Search for the cell housing the specified text and yield its [X, Y] center coordinate. 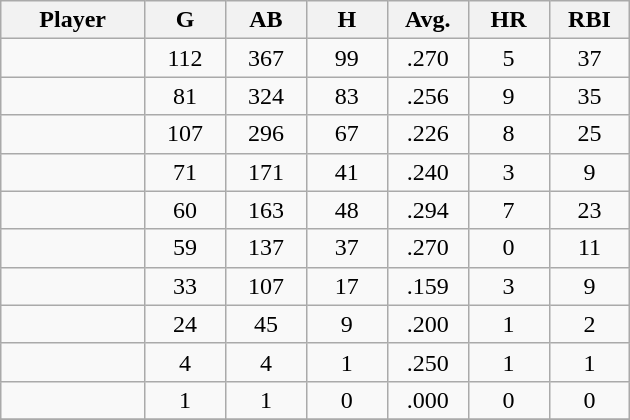
.294 [428, 210]
67 [346, 134]
171 [266, 172]
RBI [590, 20]
24 [186, 324]
.240 [428, 172]
Player [73, 20]
71 [186, 172]
.000 [428, 400]
2 [590, 324]
41 [346, 172]
296 [266, 134]
99 [346, 58]
G [186, 20]
137 [266, 248]
59 [186, 248]
112 [186, 58]
45 [266, 324]
163 [266, 210]
25 [590, 134]
HR [508, 20]
324 [266, 96]
48 [346, 210]
.200 [428, 324]
H [346, 20]
11 [590, 248]
.256 [428, 96]
83 [346, 96]
.226 [428, 134]
Avg. [428, 20]
33 [186, 286]
5 [508, 58]
60 [186, 210]
17 [346, 286]
81 [186, 96]
.250 [428, 362]
7 [508, 210]
8 [508, 134]
AB [266, 20]
.159 [428, 286]
367 [266, 58]
35 [590, 96]
23 [590, 210]
